Identify which cell holds the provided text, then report its (X, Y) central coordinate. 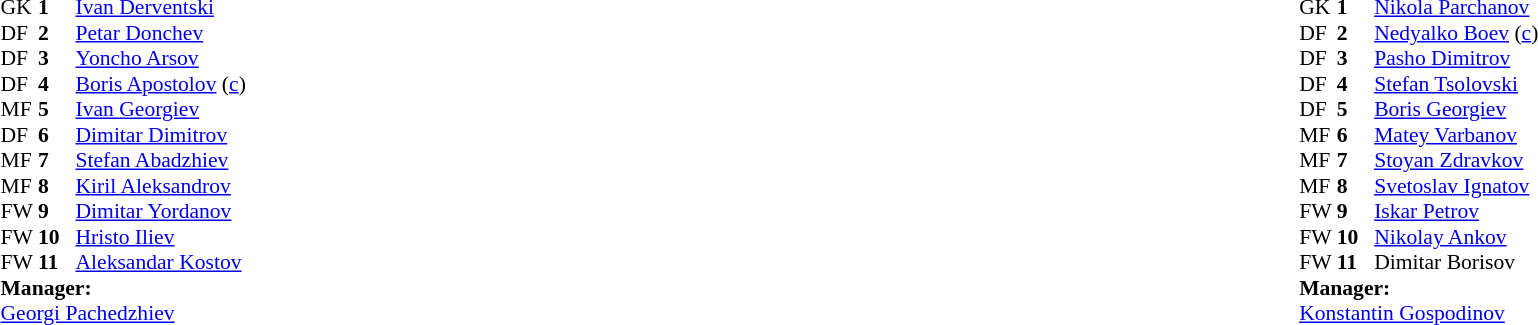
Iskar Petrov (1456, 211)
Aleksandar Kostov (161, 263)
Stefan Tsolovski (1456, 84)
Boris Apostolov (c) (161, 84)
Svetoslav Ignatov (1456, 186)
Boris Georgiev (1456, 109)
Nedyalko Boev (c) (1456, 33)
Stefan Abadzhiev (161, 161)
Dimitar Borisov (1456, 263)
Dimitar Yordanov (161, 211)
Dimitar Dimitrov (161, 135)
Yoncho Arsov (161, 59)
Kiril Aleksandrov (161, 186)
Stoyan Zdravkov (1456, 161)
Nikolay Ankov (1456, 237)
Ivan Georgiev (161, 109)
Pasho Dimitrov (1456, 59)
Petar Donchev (161, 33)
Hristo Iliev (161, 237)
Matey Varbanov (1456, 135)
